Identify which cell holds the provided text, then report its (X, Y) central coordinate. 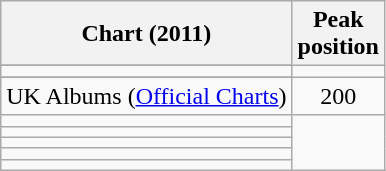
Chart (2011) (146, 34)
UK Albums (Official Charts) (146, 96)
200 (338, 96)
Peakposition (338, 34)
